Detect which cell encompasses the target text, then output its (x, y) center coordinate. 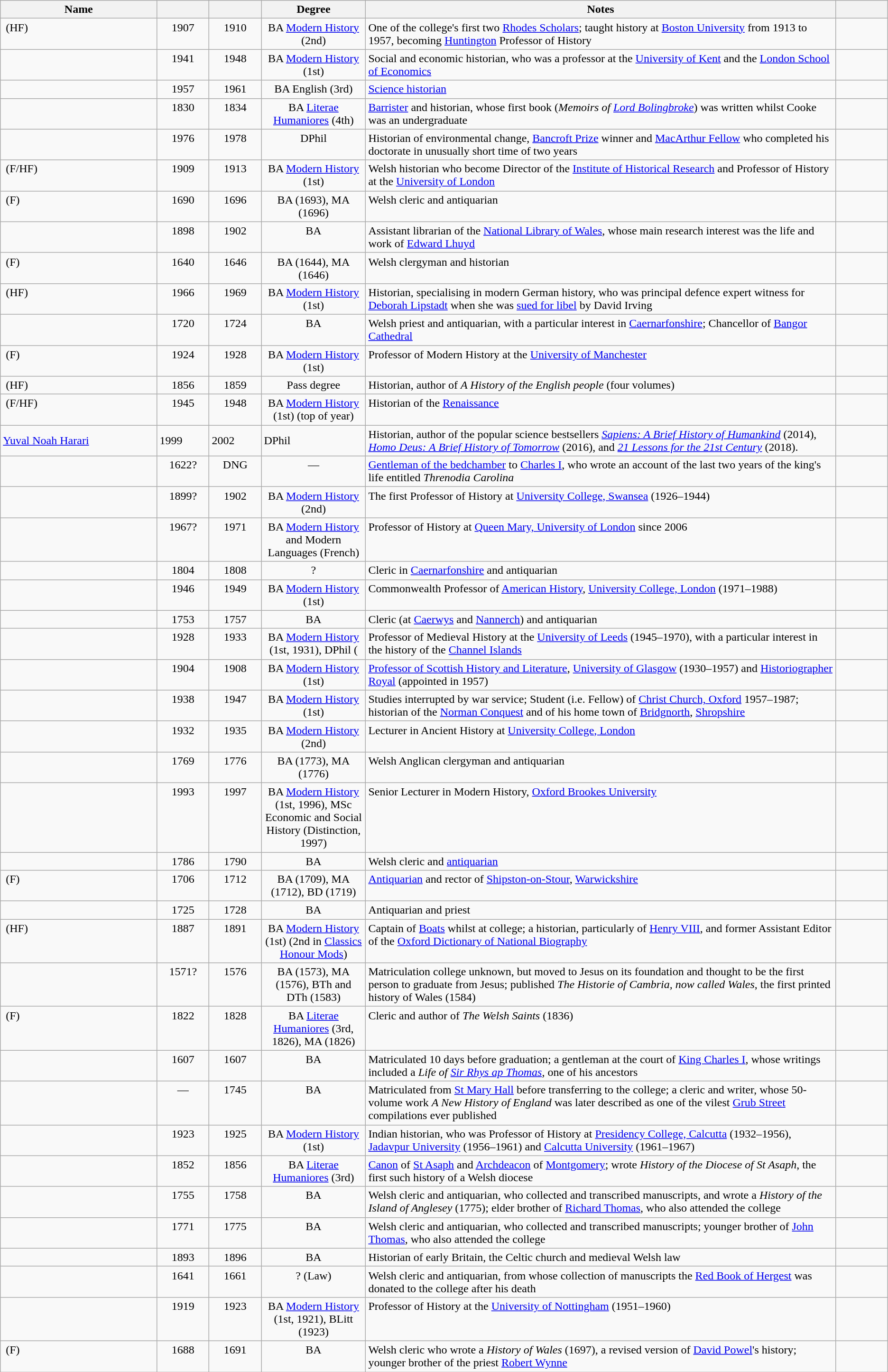
1969 (235, 299)
Commonwealth Professor of American History, University College, London (1971–1988) (601, 595)
1804 (183, 570)
BA Modern History (1st, 1921), BLitt (1923) (314, 1319)
1935 (235, 737)
1786 (183, 861)
1834 (235, 114)
1925 (235, 1140)
1758 (235, 1202)
Barrister and historian, whose first book (Memoirs of Lord Bolingbroke) was written whilst Cooke was an undergraduate (601, 114)
BA (1573), MA (1576), BTh and DTh (1583) (314, 985)
1691 (235, 1356)
1924 (183, 361)
1745 (235, 1103)
BA (1693), MA (1696) (314, 206)
1909 (183, 176)
1896 (235, 1257)
1898 (183, 237)
1822 (183, 1028)
Pass degree (314, 385)
1852 (183, 1171)
1887 (183, 941)
1891 (235, 941)
The first Professor of History at University College, Swansea (1926–1944) (601, 502)
1976 (183, 144)
1775 (235, 1233)
1907 (183, 34)
1978 (235, 144)
BA Modern History (1st, 1996), MSc Economic and Social History (Distinction, 1997) (314, 817)
Antiquarian and rector of Shipston-on-Stour, Warwickshire (601, 886)
Historian of the Renaissance (601, 410)
Lecturer in Ancient History at University College, London (601, 737)
1967? (183, 540)
1859 (235, 385)
Welsh cleric who wrote a History of Wales (1697), a revised version of David Powel's history; younger brother of the priest Robert Wynne (601, 1356)
BA Modern History (1st) (top of year) (314, 410)
1957 (183, 89)
1622? (183, 472)
1725 (183, 910)
1728 (235, 910)
BA Literae Humaniores (4th) (314, 114)
1893 (183, 1257)
1696 (235, 206)
1966 (183, 299)
Historian of environmental change, Bancroft Prize winner and MacArthur Fellow who completed his doctorate in unusually short time of two years (601, 144)
1571? (183, 985)
1646 (235, 268)
1661 (235, 1281)
? (314, 570)
1997 (235, 817)
2002 (235, 440)
1720 (183, 329)
1688 (183, 1356)
Professor of Medieval History at the University of Leeds (1945–1970), with a particular interest in the history of the Channel Islands (601, 644)
1828 (235, 1028)
1971 (235, 540)
1947 (235, 705)
Gentleman of the bedchamber to Charles I, who wrote an account of the last two years of the king's life entitled Threnodia Carolina (601, 472)
1755 (183, 1202)
BA Literae Humaniores (3rd) (314, 1171)
1576 (235, 985)
BA Literae Humaniores (3rd, 1826), MA (1826) (314, 1028)
1769 (183, 767)
1913 (235, 176)
Professor of Modern History at the University of Manchester (601, 361)
BA Modern History and Modern Languages (French) (314, 540)
Senior Lecturer in Modern History, Oxford Brookes University (601, 817)
1771 (183, 1233)
1724 (235, 329)
1933 (235, 644)
Yuval Noah Harari (79, 440)
Cleric and author of The Welsh Saints (1836) (601, 1028)
BA (1773), MA (1776) (314, 767)
Social and economic historian, who was a professor at the University of Kent and the London School of Economics (601, 65)
Welsh clergyman and historian (601, 268)
? (Law) (314, 1281)
1641 (183, 1281)
BA Modern History (1st) (2nd in Classics Honour Mods) (314, 941)
Welsh cleric and antiquarian, from whose collection of manuscripts the Red Book of Hergest was donated to the college after his death (601, 1281)
1999 (183, 440)
1946 (183, 595)
1808 (235, 570)
1938 (183, 705)
Professor of Scottish History and Literature, University of Glasgow (1930–1957) and Historiographer Royal (appointed in 1957) (601, 675)
1776 (235, 767)
1753 (183, 619)
BA English (3rd) (314, 89)
Professor of History at Queen Mary, University of London since 2006 (601, 540)
One of the college's first two Rhodes Scholars; taught history at Boston University from 1913 to 1957, becoming Huntington Professor of History (601, 34)
1690 (183, 206)
Assistant librarian of the National Library of Wales, whose main research interest was the life and work of Edward Lhuyd (601, 237)
1757 (235, 619)
Welsh historian who become Director of the Institute of Historical Research and Professor of History at the University of London (601, 176)
Name (79, 9)
Welsh cleric and antiquarian, who collected and transcribed manuscripts; younger brother of John Thomas, who also attended the college (601, 1233)
Professor of History at the University of Nottingham (1951–1960) (601, 1319)
Historian, author of A History of the English people (four volumes) (601, 385)
1830 (183, 114)
1908 (235, 675)
BA (1709), MA (1712), BD (1719) (314, 886)
1919 (183, 1319)
1712 (235, 886)
1899? (183, 502)
1910 (235, 34)
1640 (183, 268)
Science historian (601, 89)
1790 (235, 861)
BA Modern History (1st, 1931), DPhil ( (314, 644)
1945 (183, 410)
1993 (183, 817)
Welsh priest and antiquarian, with a particular interest in Caernarfonshire; Chancellor of Bangor Cathedral (601, 329)
BA (1644), MA (1646) (314, 268)
Cleric (at Caerwys and Nannerch) and antiquarian (601, 619)
Notes (601, 9)
DNG (235, 472)
Historian of early Britain, the Celtic church and medieval Welsh law (601, 1257)
1941 (183, 65)
Degree (314, 9)
1949 (235, 595)
1961 (235, 89)
Cleric in Caernarfonshire and antiquarian (601, 570)
Antiquarian and priest (601, 910)
1932 (183, 737)
1706 (183, 886)
Welsh Anglican clergyman and antiquarian (601, 767)
1904 (183, 675)
Canon of St Asaph and Archdeacon of Montgomery; wrote History of the Diocese of St Asaph, the first such history of a Welsh diocese (601, 1171)
